Determine the [x, y] coordinate at the center of the cell enclosing the given text.  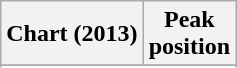
Chart (2013) [72, 34]
Peakposition [189, 34]
